For the text-containing cell, return its midpoint in (X, Y) coordinate format. 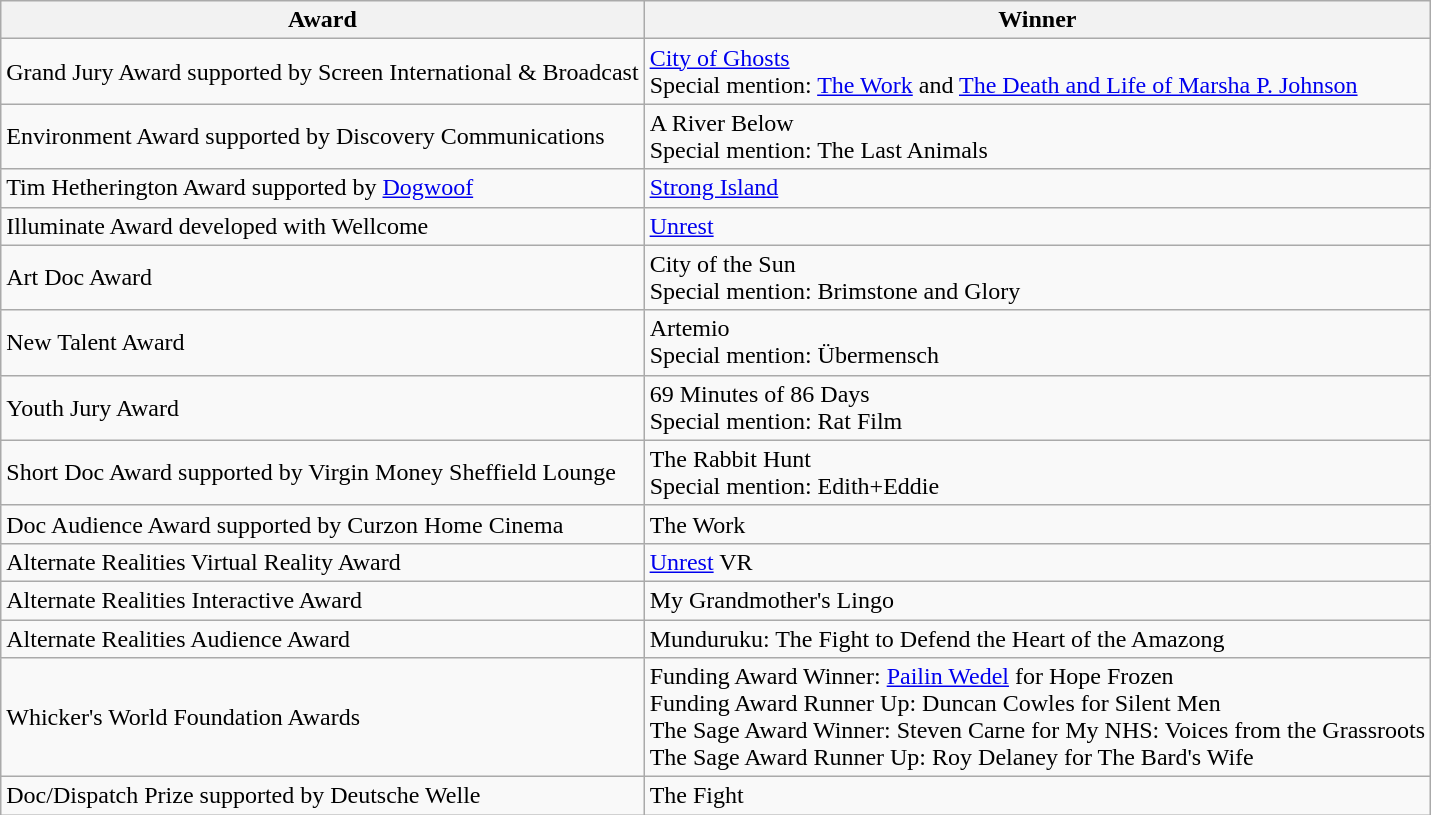
The Work (1037, 524)
Strong Island (1037, 188)
My Grandmother's Lingo (1037, 600)
Unrest VR (1037, 562)
The Rabbit HuntSpecial mention: Edith+Eddie (1037, 472)
Alternate Realities Virtual Reality Award (322, 562)
Alternate Realities Interactive Award (322, 600)
ArtemioSpecial mention: Übermensch (1037, 342)
Unrest (1037, 226)
A River BelowSpecial mention: The Last Animals (1037, 136)
Whicker's World Foundation Awards (322, 718)
Environment Award supported by Discovery Communications (322, 136)
Short Doc Award supported by Virgin Money Sheffield Lounge (322, 472)
69 Minutes of 86 DaysSpecial mention: Rat Film (1037, 408)
Grand Jury Award supported by Screen International & Broadcast (322, 72)
Youth Jury Award (322, 408)
City of the SunSpecial mention: Brimstone and Glory (1037, 278)
The Fight (1037, 796)
Art Doc Award (322, 278)
Tim Hetherington Award supported by Dogwoof (322, 188)
Award (322, 20)
New Talent Award (322, 342)
Alternate Realities Audience Award (322, 639)
Winner (1037, 20)
Doc Audience Award supported by Curzon Home Cinema (322, 524)
Munduruku: The Fight to Defend the Heart of the Amazong (1037, 639)
Doc/Dispatch Prize supported by Deutsche Welle (322, 796)
City of GhostsSpecial mention: The Work and The Death and Life of Marsha P. Johnson (1037, 72)
Illuminate Award developed with Wellcome (322, 226)
